Extract the (x, y) coordinate from the center of the cell holding the provided text.  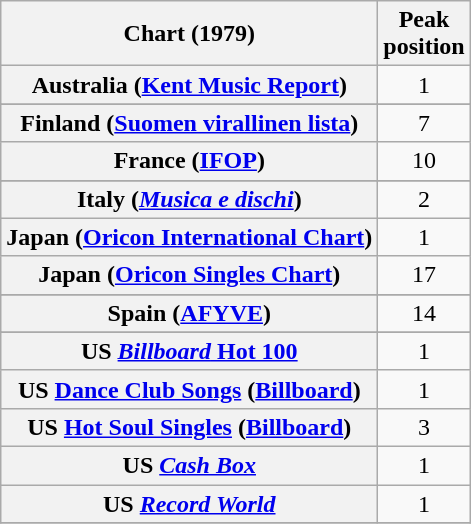
US Cash Box (190, 465)
Chart (1979) (190, 34)
US Hot Soul Singles (Billboard) (190, 427)
17 (424, 275)
US Record World (190, 503)
Peakposition (424, 34)
France (IFOP) (190, 161)
7 (424, 123)
3 (424, 427)
Finland (Suomen virallinen lista) (190, 123)
14 (424, 313)
US Billboard Hot 100 (190, 351)
2 (424, 199)
US Dance Club Songs (Billboard) (190, 389)
Spain (AFYVE) (190, 313)
Italy (Musica e dischi) (190, 199)
Australia (Kent Music Report) (190, 85)
Japan (Oricon International Chart) (190, 237)
Japan (Oricon Singles Chart) (190, 275)
10 (424, 161)
